Search for the cell housing the specified text and yield its [X, Y] center coordinate. 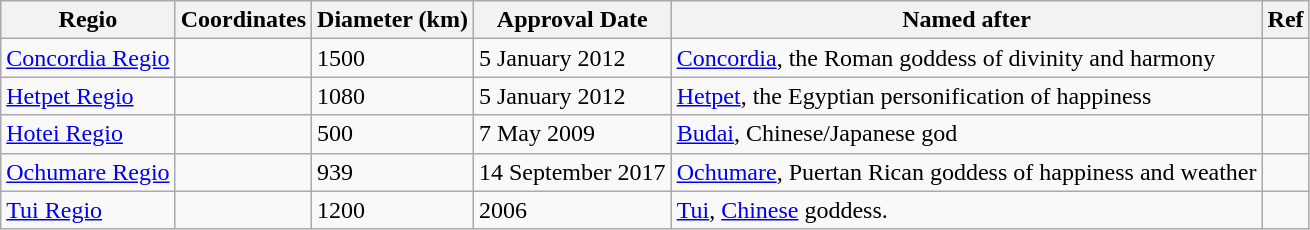
Budai, Chinese/Japanese god [966, 134]
1200 [393, 210]
Approval Date [572, 20]
Ref [1286, 20]
Coordinates [243, 20]
Regio [88, 20]
7 May 2009 [572, 134]
1500 [393, 58]
Ochumare, Puertan Rican goddess of happiness and weather [966, 172]
14 September 2017 [572, 172]
Tui, Chinese goddess. [966, 210]
500 [393, 134]
Hetpet, the Egyptian personification of happiness [966, 96]
Named after [966, 20]
Concordia Regio [88, 58]
1080 [393, 96]
Concordia, the Roman goddess of divinity and harmony [966, 58]
Ochumare Regio [88, 172]
939 [393, 172]
Hetpet Regio [88, 96]
Hotei Regio [88, 134]
Tui Regio [88, 210]
2006 [572, 210]
Diameter (km) [393, 20]
